Capture the cell that displays the provided text and extract its [X, Y] central coordinate. 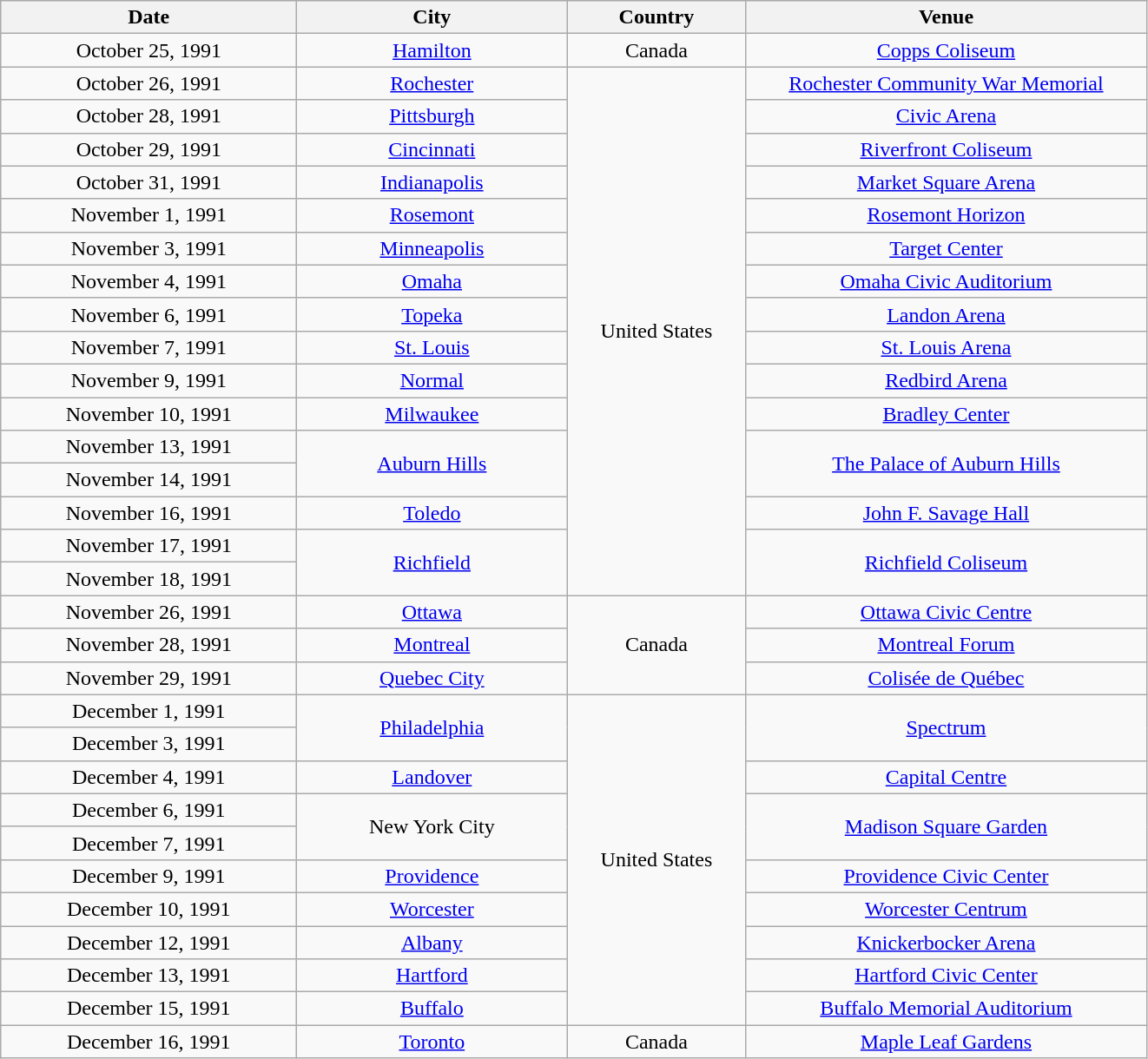
Quebec City [432, 678]
Richfield Coliseum [947, 562]
November 17, 1991 [149, 546]
November 13, 1991 [149, 447]
October 28, 1991 [149, 116]
Omaha [432, 281]
Providence [432, 876]
Montreal [432, 645]
Toledo [432, 513]
Auburn Hills [432, 464]
November 9, 1991 [149, 380]
Landon Arena [947, 314]
December 7, 1991 [149, 843]
Milwaukee [432, 414]
Colisée de Québec [947, 678]
November 1, 1991 [149, 215]
November 18, 1991 [149, 579]
Topeka [432, 314]
November 14, 1991 [149, 480]
Target Center [947, 248]
October 25, 1991 [149, 50]
November 4, 1991 [149, 281]
Cincinnati [432, 149]
December 3, 1991 [149, 744]
November 29, 1991 [149, 678]
November 7, 1991 [149, 347]
December 15, 1991 [149, 1009]
Venue [947, 17]
Ottawa Civic Centre [947, 612]
John F. Savage Hall [947, 513]
Rochester [432, 83]
Riverfront Coliseum [947, 149]
Montreal Forum [947, 645]
Knickerbocker Arena [947, 942]
Landover [432, 777]
St. Louis Arena [947, 347]
Maple Leaf Gardens [947, 1042]
Hamilton [432, 50]
St. Louis [432, 347]
November 28, 1991 [149, 645]
October 26, 1991 [149, 83]
Civic Arena [947, 116]
City [432, 17]
November 26, 1991 [149, 612]
December 9, 1991 [149, 876]
Ottawa [432, 612]
October 29, 1991 [149, 149]
New York City [432, 826]
Hartford Civic Center [947, 976]
Capital Centre [947, 777]
Buffalo Memorial Auditorium [947, 1009]
December 10, 1991 [149, 909]
Worcester Centrum [947, 909]
December 4, 1991 [149, 777]
December 1, 1991 [149, 711]
Bradley Center [947, 414]
November 16, 1991 [149, 513]
Rosemont [432, 215]
Country [656, 17]
November 10, 1991 [149, 414]
Date [149, 17]
October 31, 1991 [149, 182]
Madison Square Garden [947, 826]
December 13, 1991 [149, 976]
November 6, 1991 [149, 314]
November 3, 1991 [149, 248]
Providence Civic Center [947, 876]
Spectrum [947, 727]
Worcester [432, 909]
Normal [432, 380]
December 16, 1991 [149, 1042]
December 6, 1991 [149, 810]
Omaha Civic Auditorium [947, 281]
Albany [432, 942]
The Palace of Auburn Hills [947, 464]
Rosemont Horizon [947, 215]
Rochester Community War Memorial [947, 83]
Hartford [432, 976]
Market Square Arena [947, 182]
Philadelphia [432, 727]
Copps Coliseum [947, 50]
Buffalo [432, 1009]
Pittsburgh [432, 116]
Minneapolis [432, 248]
Toronto [432, 1042]
Richfield [432, 562]
Indianapolis [432, 182]
Redbird Arena [947, 380]
December 12, 1991 [149, 942]
